Search for the cell housing the specified text and yield its (x, y) center coordinate. 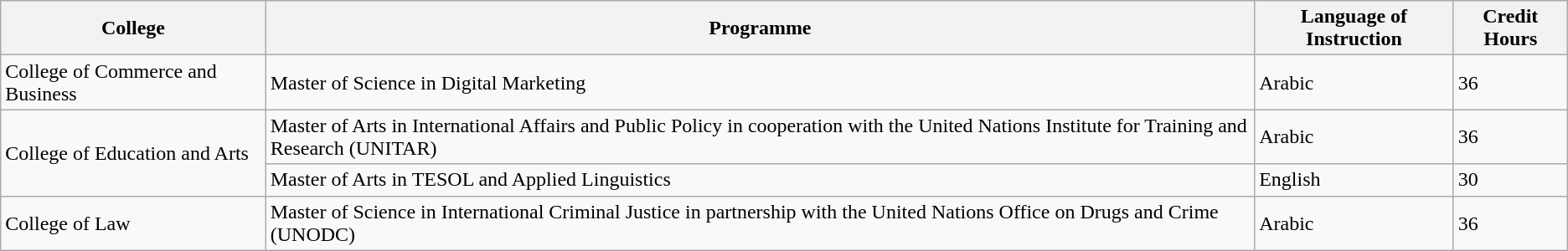
Master of Arts in International Affairs and Public Policy in cooperation with the United Nations Institute for Training and Research (UNITAR) (760, 137)
English (1354, 180)
Credit Hours (1510, 28)
Programme (760, 28)
College of Law (133, 223)
College (133, 28)
Master of Science in Digital Marketing (760, 82)
Master of Science in International Criminal Justice in partnership with the United Nations Office on Drugs and Crime (UNODC) (760, 223)
30 (1510, 180)
College of Commerce and Business (133, 82)
Language of Instruction (1354, 28)
College of Education and Arts (133, 152)
Master of Arts in TESOL and Applied Linguistics (760, 180)
